Detect which cell encompasses the target text, then output its [x, y] center coordinate. 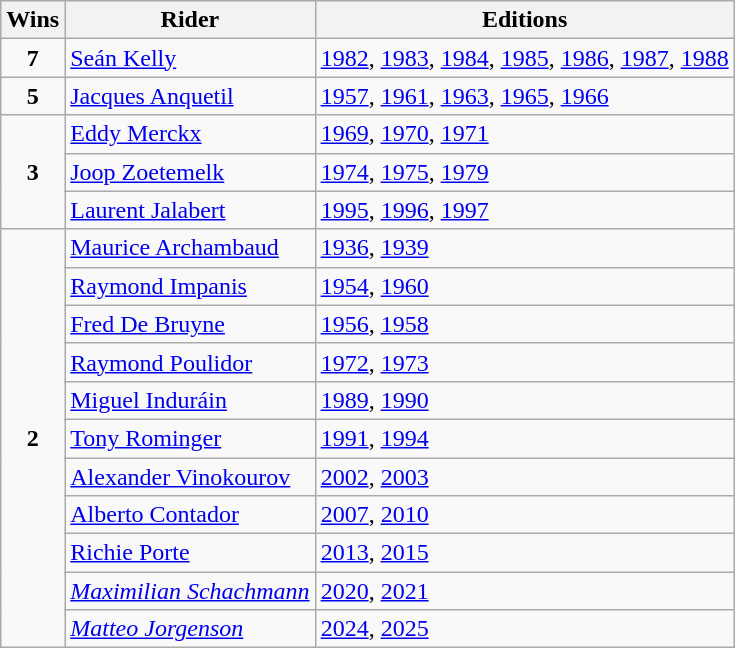
1936, 1939 [524, 248]
Jacques Anquetil [190, 96]
Alexander Vinokourov [190, 477]
2007, 2010 [524, 515]
2020, 2021 [524, 591]
5 [33, 96]
1989, 1990 [524, 400]
1982, 1983, 1984, 1985, 1986, 1987, 1988 [524, 58]
2024, 2025 [524, 629]
Wins [33, 20]
Matteo Jorgenson [190, 629]
1969, 1970, 1971 [524, 134]
Seán Kelly [190, 58]
Maximilian Schachmann [190, 591]
3 [33, 172]
Tony Rominger [190, 438]
Maurice Archambaud [190, 248]
Raymond Impanis [190, 286]
1974, 1975, 1979 [524, 172]
2013, 2015 [524, 553]
Joop Zoetemelk [190, 172]
Miguel Induráin [190, 400]
1972, 1973 [524, 362]
Editions [524, 20]
2002, 2003 [524, 477]
1957, 1961, 1963, 1965, 1966 [524, 96]
Rider [190, 20]
Laurent Jalabert [190, 210]
Richie Porte [190, 553]
Fred De Bruyne [190, 324]
1954, 1960 [524, 286]
Eddy Merckx [190, 134]
7 [33, 58]
Alberto Contador [190, 515]
1991, 1994 [524, 438]
Raymond Poulidor [190, 362]
1995, 1996, 1997 [524, 210]
2 [33, 438]
1956, 1958 [524, 324]
